Find where the given text appears and provide that cell's center as (x, y) coordinate. 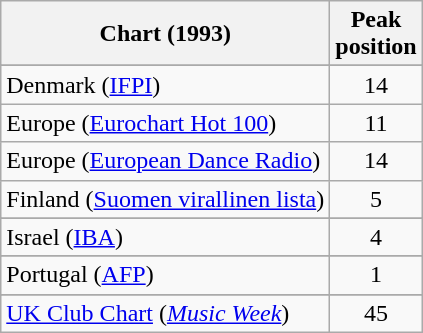
5 (376, 199)
Israel (IBA) (166, 237)
Chart (1993) (166, 34)
UK Club Chart (Music Week) (166, 313)
Denmark (IFPI) (166, 85)
4 (376, 237)
Europe (Eurochart Hot 100) (166, 123)
Portugal (AFP) (166, 275)
45 (376, 313)
1 (376, 275)
Peakposition (376, 34)
Europe (European Dance Radio) (166, 161)
11 (376, 123)
Finland (Suomen virallinen lista) (166, 199)
